Scan for the cell matching the given text and deliver its [X, Y] coordinate at center. 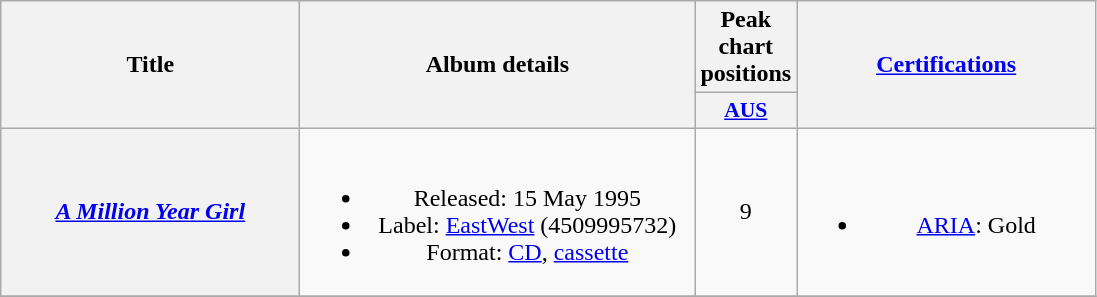
A Million Year Girl [150, 212]
Peak chart positions [746, 47]
Album details [498, 65]
Released: 15 May 1995Label: EastWest (4509995732)Format: CD, cassette [498, 212]
Title [150, 65]
Certifications [946, 65]
ARIA: Gold [946, 212]
9 [746, 212]
AUS [746, 111]
